Return [X, Y] of the center of cell containing provided text 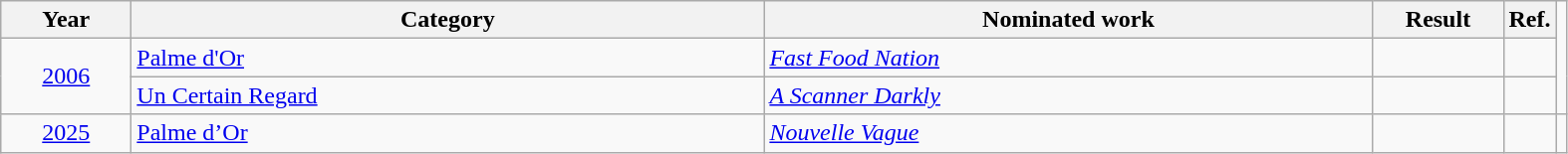
Result [1438, 20]
Nouvelle Vague [1068, 133]
Year [66, 20]
Palme d’Or [448, 133]
2006 [66, 77]
A Scanner Darkly [1068, 95]
Category [448, 20]
Nominated work [1068, 20]
2025 [66, 133]
Fast Food Nation [1068, 58]
Palme d'Or [448, 58]
Ref. [1530, 20]
Un Certain Regard [448, 95]
